Output the [x, y] coordinate of the center of the cell containing the given text.  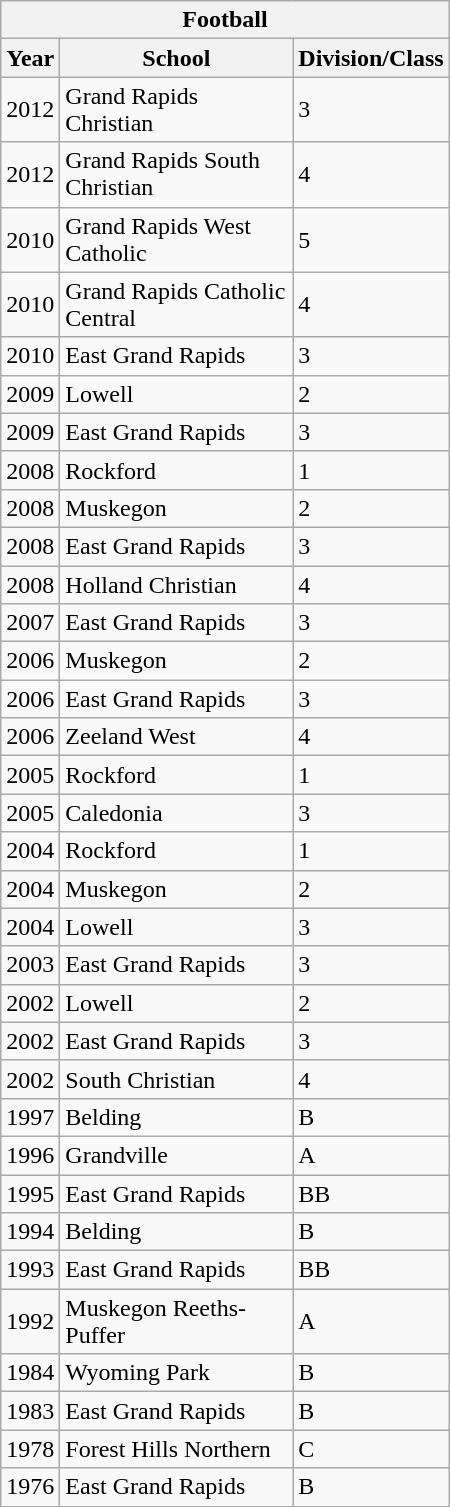
Forest Hills Northern [176, 1449]
2007 [30, 623]
Holland Christian [176, 585]
Football [225, 20]
South Christian [176, 1079]
1994 [30, 1232]
1983 [30, 1411]
2003 [30, 965]
1978 [30, 1449]
School [176, 58]
Caledonia [176, 813]
Wyoming Park [176, 1373]
1984 [30, 1373]
Zeeland West [176, 737]
1996 [30, 1155]
Year [30, 58]
Grand Rapids Christian [176, 110]
1997 [30, 1117]
C [371, 1449]
Muskegon Reeths-Puffer [176, 1322]
Division/Class [371, 58]
Grand Rapids West Catholic [176, 240]
Grand Rapids South Christian [176, 174]
1993 [30, 1270]
1976 [30, 1487]
1992 [30, 1322]
5 [371, 240]
Grandville [176, 1155]
Grand Rapids Catholic Central [176, 304]
1995 [30, 1193]
